Determine the [X, Y] coordinate at the center of the cell enclosing the given text.  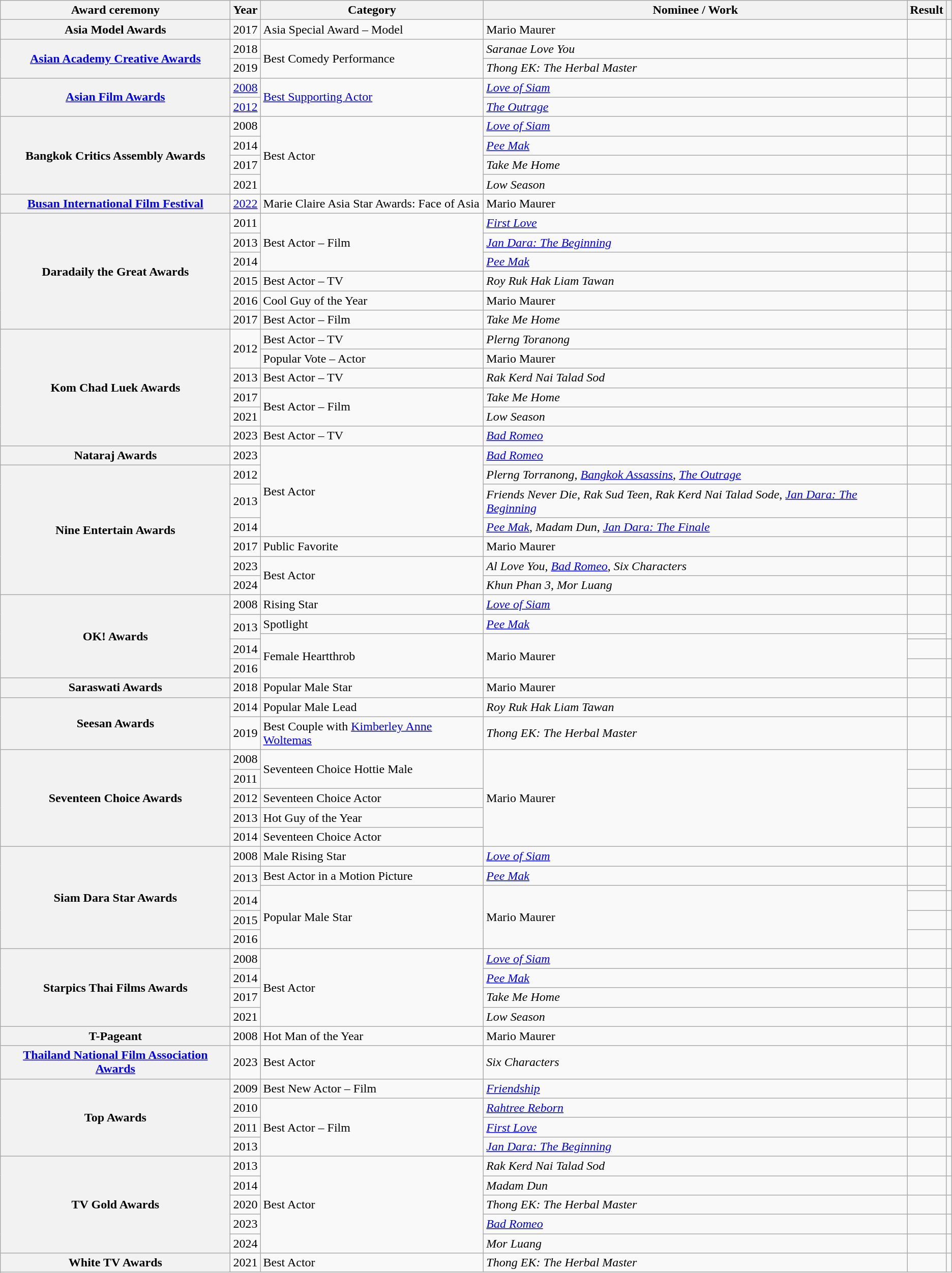
Marie Claire Asia Star Awards: Face of Asia [372, 203]
T-Pageant [115, 1036]
Nominee / Work [696, 10]
2020 [245, 1205]
Thailand National Film Association Awards [115, 1062]
Rahtree Reborn [696, 1108]
Plerng Torranong, Bangkok Assassins, The Outrage [696, 475]
Rising Star [372, 605]
Best Comedy Performance [372, 58]
The Outrage [696, 107]
Best Actor in a Motion Picture [372, 875]
2010 [245, 1108]
Best Supporting Actor [372, 97]
Starpics Thai Films Awards [115, 988]
Six Characters [696, 1062]
Khun Phan 3, Mor Luang [696, 585]
Bangkok Critics Assembly Awards [115, 155]
2022 [245, 203]
Friends Never Die, Rak Sud Teen, Rak Kerd Nai Talad Sode, Jan Dara: The Beginning [696, 500]
Asian Academy Creative Awards [115, 58]
Asian Film Awards [115, 97]
Siam Dara Star Awards [115, 897]
Top Awards [115, 1117]
Cool Guy of the Year [372, 301]
Seventeen Choice Awards [115, 798]
2009 [245, 1088]
Best New Actor – Film [372, 1088]
Daradaily the Great Awards [115, 271]
Saranae Love You [696, 49]
Seventeen Choice Hottie Male [372, 769]
Asia Special Award – Model [372, 29]
Popular Vote – Actor [372, 359]
White TV Awards [115, 1263]
Hot Guy of the Year [372, 817]
OK! Awards [115, 637]
Nataraj Awards [115, 455]
Mor Luang [696, 1244]
Saraswati Awards [115, 688]
Al Love You, Bad Romeo, Six Characters [696, 566]
Kom Chad Luek Awards [115, 388]
Year [245, 10]
Result [927, 10]
Madam Dun [696, 1186]
Award ceremony [115, 10]
Male Rising Star [372, 856]
Plerng Toranong [696, 339]
Busan International Film Festival [115, 203]
Pee Mak, Madam Dun, Jan Dara: The Finale [696, 527]
Hot Man of the Year [372, 1036]
Spotlight [372, 624]
Female Heartthrob [372, 656]
Public Favorite [372, 546]
Friendship [696, 1088]
Popular Male Lead [372, 707]
Asia Model Awards [115, 29]
TV Gold Awards [115, 1204]
Best Couple with Kimberley Anne Woltemas [372, 733]
Seesan Awards [115, 723]
Category [372, 10]
Nine Entertain Awards [115, 530]
